Determine the [X, Y] coordinate at the center of the cell enclosing the given text.  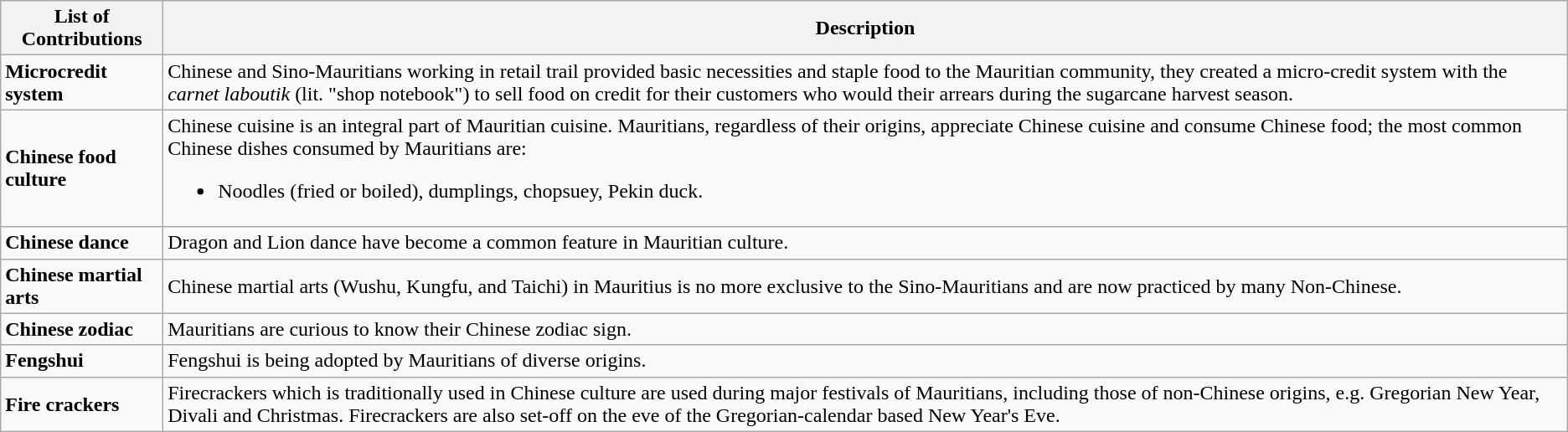
Fengshui [82, 361]
Chinese martial arts (Wushu, Kungfu, and Taichi) in Mauritius is no more exclusive to the Sino-Mauritians and are now practiced by many Non-Chinese. [866, 286]
Microcredit system [82, 82]
Chinese dance [82, 243]
Dragon and Lion dance have become a common feature in Mauritian culture. [866, 243]
Chinese martial arts [82, 286]
Description [866, 28]
List of Contributions [82, 28]
Chinese food culture [82, 168]
Mauritians are curious to know their Chinese zodiac sign. [866, 329]
Chinese zodiac [82, 329]
Fengshui is being adopted by Mauritians of diverse origins. [866, 361]
Fire crackers [82, 404]
